Scan for the cell matching the given text and deliver its (X, Y) coordinate at center. 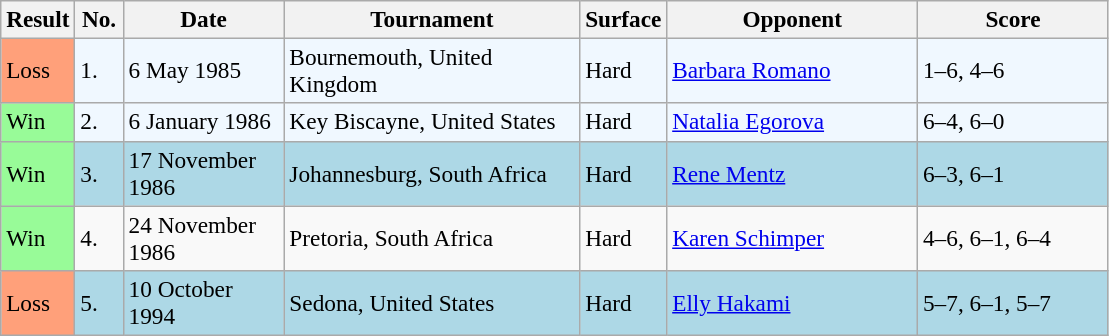
Key Biscayne, United States (432, 122)
Barbara Romano (792, 70)
6 May 1985 (204, 70)
No. (99, 19)
1. (99, 70)
Rene Mentz (792, 174)
Bournemouth, United Kingdom (432, 70)
5–7, 6–1, 5–7 (1014, 302)
Score (1014, 19)
Johannesburg, South Africa (432, 174)
10 October 1994 (204, 302)
Karen Schimper (792, 238)
17 November 1986 (204, 174)
24 November 1986 (204, 238)
Natalia Egorova (792, 122)
Sedona, United States (432, 302)
6–3, 6–1 (1014, 174)
Opponent (792, 19)
Surface (624, 19)
2. (99, 122)
5. (99, 302)
6 January 1986 (204, 122)
6–4, 6–0 (1014, 122)
Date (204, 19)
Tournament (432, 19)
Elly Hakami (792, 302)
4. (99, 238)
3. (99, 174)
Pretoria, South Africa (432, 238)
1–6, 4–6 (1014, 70)
4–6, 6–1, 6–4 (1014, 238)
Result (38, 19)
